From the cell containing the given text, extract its center point as (x, y) coordinate. 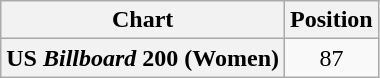
Chart (143, 20)
Position (332, 20)
87 (332, 58)
US Billboard 200 (Women) (143, 58)
